Scan for the cell matching the given text and deliver its (x, y) coordinate at center. 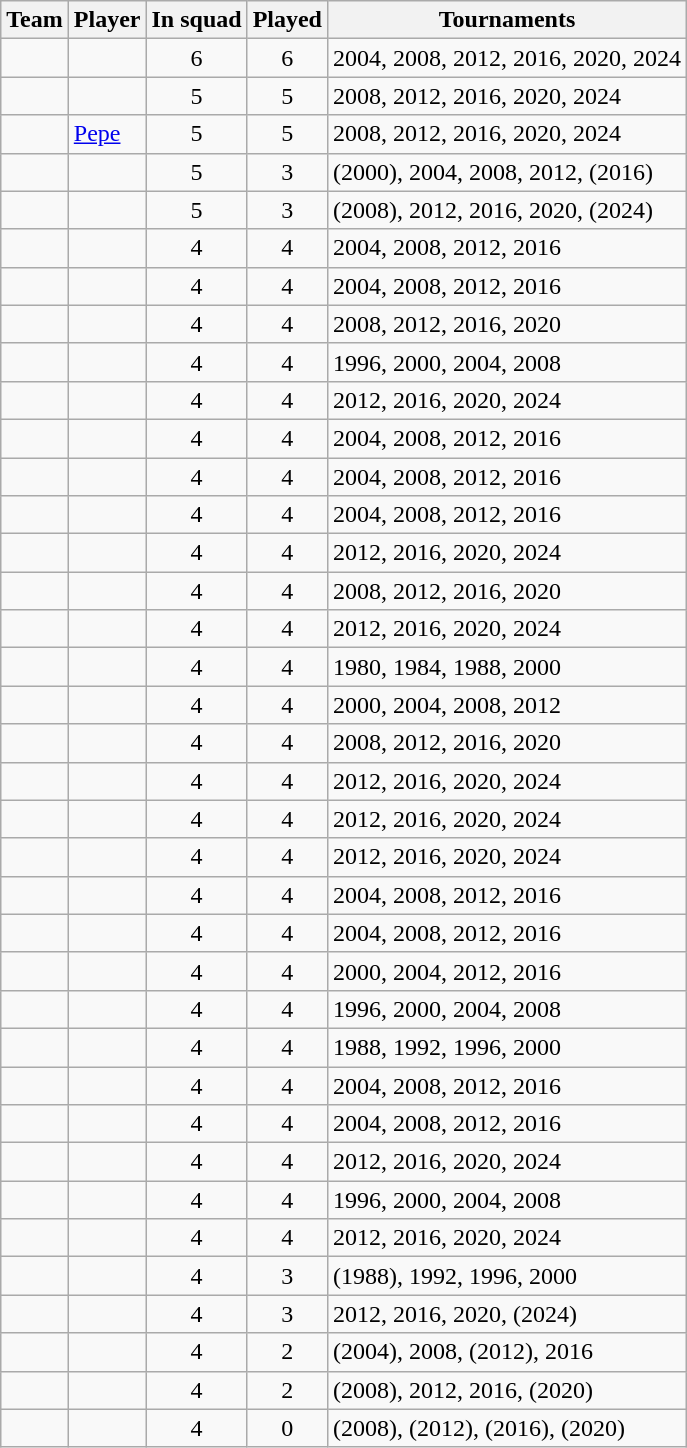
(2004), 2008, (2012), 2016 (506, 1352)
2004, 2008, 2012, 2016, 2020, 2024 (506, 58)
Team (35, 20)
(2000), 2004, 2008, 2012, (2016) (506, 172)
2000, 2004, 2012, 2016 (506, 971)
2012, 2016, 2020, (2024) (506, 1314)
(2008), 2012, 2016, 2020, (2024) (506, 210)
Tournaments (506, 20)
0 (287, 1428)
(1988), 1992, 1996, 2000 (506, 1276)
1988, 1992, 1996, 2000 (506, 1047)
In squad (196, 20)
1980, 1984, 1988, 2000 (506, 667)
Player (107, 20)
2000, 2004, 2008, 2012 (506, 705)
Pepe (107, 134)
(2008), (2012), (2016), (2020) (506, 1428)
Played (287, 20)
(2008), 2012, 2016, (2020) (506, 1390)
